Output the [x, y] coordinate of the center of the cell containing the given text.  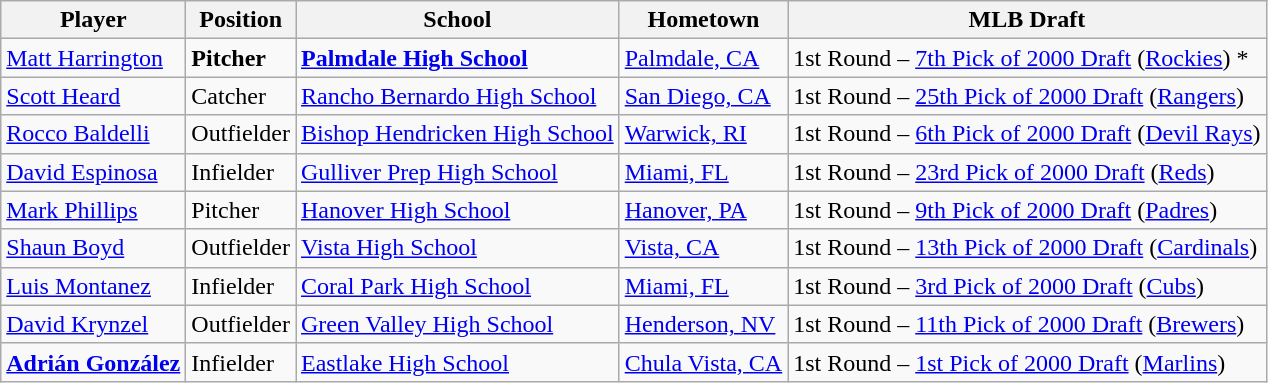
Green Valley High School [458, 324]
Palmdale High School [458, 58]
Coral Park High School [458, 286]
Hometown [704, 20]
Matt Harrington [94, 58]
1st Round – 25th Pick of 2000 Draft (Rangers) [1027, 96]
Shaun Boyd [94, 248]
Adrián González [94, 362]
1st Round – 6th Pick of 2000 Draft (Devil Rays) [1027, 134]
Vista High School [458, 248]
1st Round – 1st Pick of 2000 Draft (Marlins) [1027, 362]
David Krynzel [94, 324]
School [458, 20]
Gulliver Prep High School [458, 172]
Vista, CA [704, 248]
Catcher [241, 96]
Hanover, PA [704, 210]
Rancho Bernardo High School [458, 96]
1st Round – 3rd Pick of 2000 Draft (Cubs) [1027, 286]
San Diego, CA [704, 96]
Eastlake High School [458, 362]
Scott Heard [94, 96]
Position [241, 20]
Luis Montanez [94, 286]
1st Round – 11th Pick of 2000 Draft (Brewers) [1027, 324]
1st Round – 9th Pick of 2000 Draft (Padres) [1027, 210]
Warwick, RI [704, 134]
1st Round – 23rd Pick of 2000 Draft (Reds) [1027, 172]
Bishop Hendricken High School [458, 134]
1st Round – 7th Pick of 2000 Draft (Rockies) * [1027, 58]
Mark Phillips [94, 210]
1st Round – 13th Pick of 2000 Draft (Cardinals) [1027, 248]
Hanover High School [458, 210]
Palmdale, CA [704, 58]
Rocco Baldelli [94, 134]
Chula Vista, CA [704, 362]
Player [94, 20]
MLB Draft [1027, 20]
Henderson, NV [704, 324]
David Espinosa [94, 172]
